Identify which cell holds the provided text, then report its (X, Y) central coordinate. 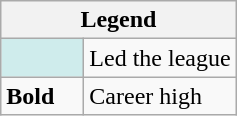
Bold (42, 96)
Led the league (160, 58)
Legend (118, 20)
Career high (160, 96)
